Output the [X, Y] coordinate of the center of the cell containing the given text.  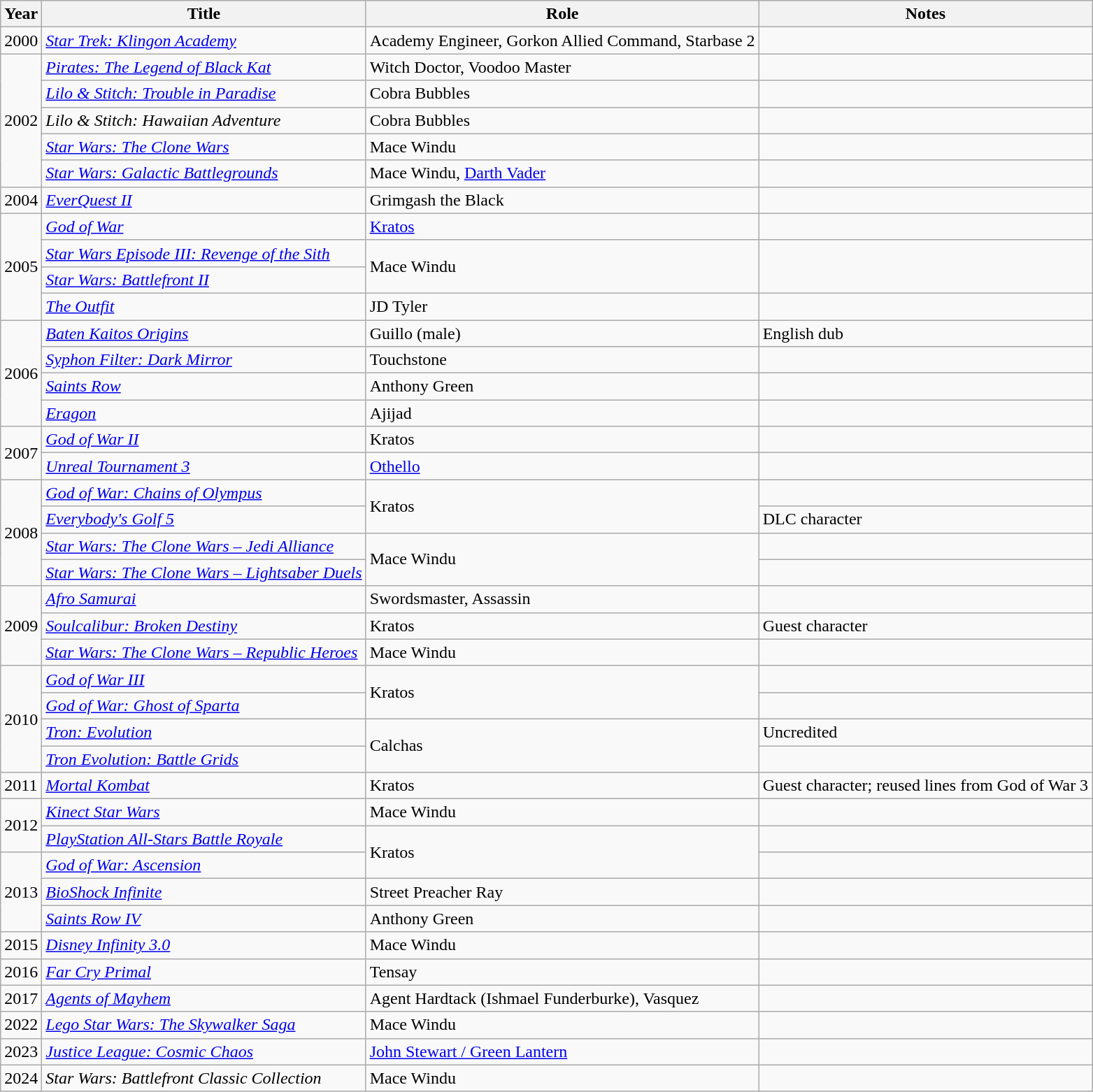
2011 [21, 786]
God of War II [204, 440]
God of War: Ascension [204, 865]
2015 [21, 945]
Tron Evolution: Battle Grids [204, 759]
Everybody's Golf 5 [204, 519]
Justice League: Cosmic Chaos [204, 1051]
PlayStation All-Stars Battle Royale [204, 839]
Notes [926, 14]
Ajijad [562, 413]
English dub [926, 333]
2006 [21, 373]
2013 [21, 892]
2004 [21, 200]
2002 [21, 120]
The Outfit [204, 306]
DLC character [926, 519]
Uncredited [926, 732]
2000 [21, 41]
2005 [21, 266]
Saints Row IV [204, 919]
Calchas [562, 745]
Star Wars: Battlefront Classic Collection [204, 1078]
John Stewart / Green Lantern [562, 1051]
Guest character; reused lines from God of War 3 [926, 786]
Disney Infinity 3.0 [204, 945]
Star Trek: Klingon Academy [204, 41]
Mace Windu, Darth Vader [562, 173]
God of War: Ghost of Sparta [204, 705]
Pirates: The Legend of Black Kat [204, 67]
Star Wars: The Clone Wars [204, 147]
2008 [21, 533]
Guillo (male) [562, 333]
Agent Hardtack (Ishmael Funderburke), Vasquez [562, 998]
BioShock Infinite [204, 892]
Lilo & Stitch: Hawaiian Adventure [204, 120]
2009 [21, 626]
Star Wars: The Clone Wars – Jedi Alliance [204, 546]
Star Wars: Battlefront II [204, 280]
Grimgash the Black [562, 200]
God of War [204, 227]
Baten Kaitos Origins [204, 333]
Tron: Evolution [204, 732]
Afro Samurai [204, 599]
2010 [21, 719]
2007 [21, 453]
Academy Engineer, Gorkon Allied Command, Starbase 2 [562, 41]
Mortal Kombat [204, 786]
2017 [21, 998]
Saints Row [204, 387]
Star Wars: The Clone Wars – Lightsaber Duels [204, 573]
Agents of Mayhem [204, 998]
Swordsmaster, Assassin [562, 599]
Star Wars: The Clone Wars – Republic Heroes [204, 652]
Lilo & Stitch: Trouble in Paradise [204, 94]
Role [562, 14]
Far Cry Primal [204, 972]
God of War: Chains of Olympus [204, 493]
Tensay [562, 972]
2022 [21, 1025]
Year [21, 14]
God of War III [204, 679]
Eragon [204, 413]
Syphon Filter: Dark Mirror [204, 360]
2012 [21, 826]
Witch Doctor, Voodoo Master [562, 67]
JD Tyler [562, 306]
EverQuest II [204, 200]
Star Wars: Galactic Battlegrounds [204, 173]
Touchstone [562, 360]
Kinect Star Wars [204, 812]
Star Wars Episode III: Revenge of the Sith [204, 253]
Street Preacher Ray [562, 892]
Lego Star Wars: The Skywalker Saga [204, 1025]
Soulcalibur: Broken Destiny [204, 626]
Othello [562, 466]
Title [204, 14]
2016 [21, 972]
2024 [21, 1078]
2023 [21, 1051]
Unreal Tournament 3 [204, 466]
Guest character [926, 626]
